Capture the cell that displays the provided text and extract its (x, y) central coordinate. 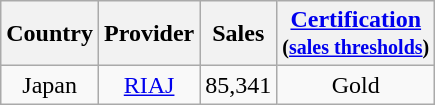
Provider (148, 34)
Certification(sales thresholds) (356, 34)
85,341 (238, 85)
RIAJ (148, 85)
Japan (50, 85)
Gold (356, 85)
Sales (238, 34)
Country (50, 34)
